Extract the (X, Y) coordinate from the center of the cell holding the provided text.  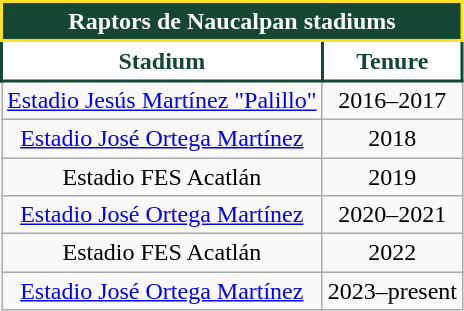
2016–2017 (392, 100)
2018 (392, 138)
Raptors de Naucalpan stadiums (232, 22)
Tenure (392, 61)
2022 (392, 253)
2020–2021 (392, 215)
Estadio Jesús Martínez "Palillo" (162, 100)
Stadium (162, 61)
2023–present (392, 291)
2019 (392, 177)
